Scan for the cell matching the given text and deliver its (x, y) coordinate at center. 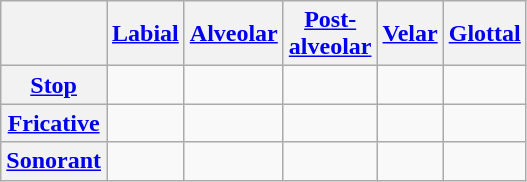
Labial (145, 34)
Velar (410, 34)
Sonorant (54, 161)
Fricative (54, 123)
Glottal (484, 34)
Post-alveolar (330, 34)
Alveolar (234, 34)
Stop (54, 85)
